Provide the (X, Y) coordinate of the cell's center where the given text is located.  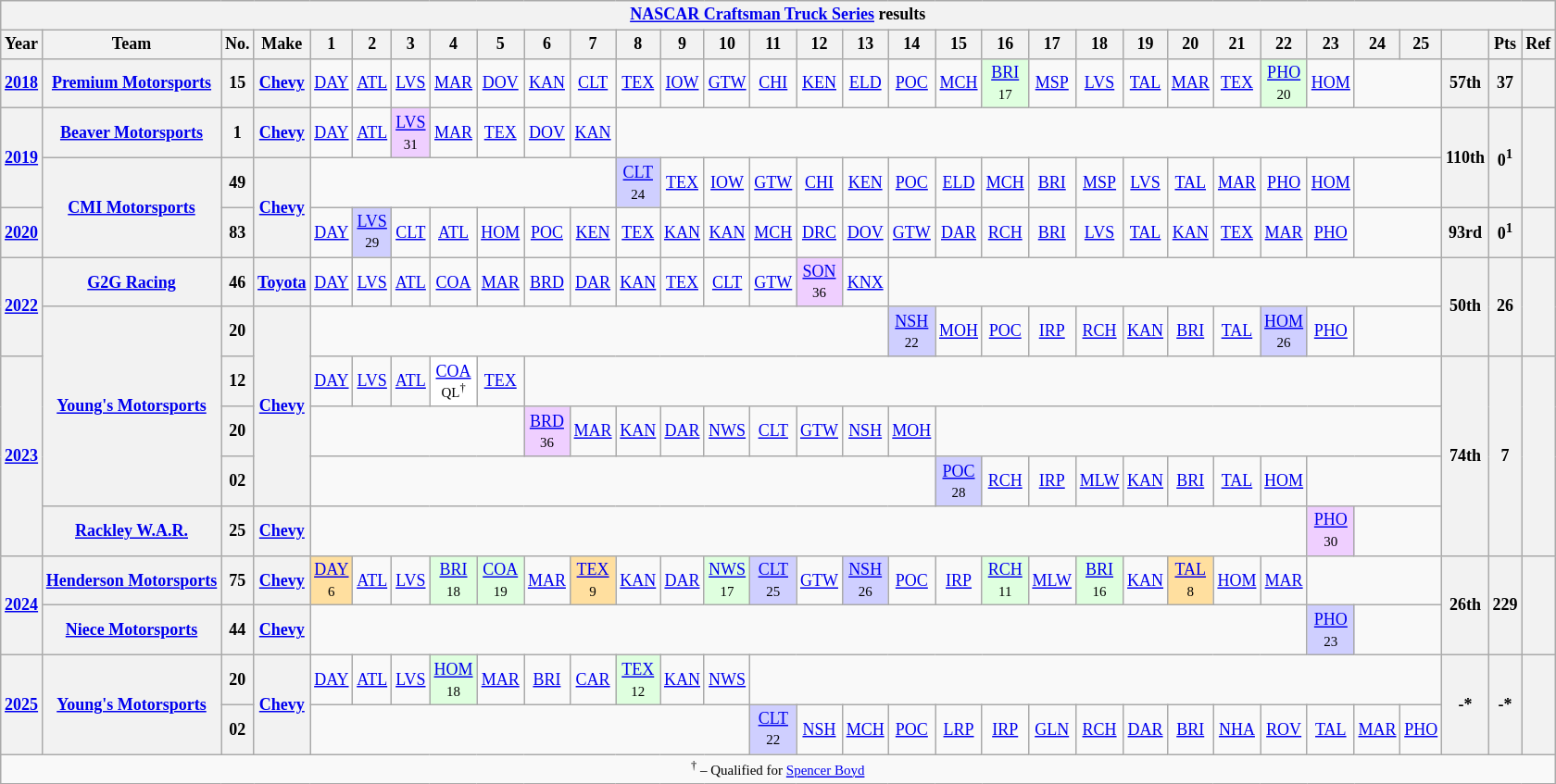
PHO23 (1330, 630)
10 (727, 44)
† – Qualified for Spencer Boyd (778, 769)
2025 (22, 705)
HOM26 (1284, 331)
75 (237, 580)
2022 (22, 307)
LVS31 (411, 133)
26 (1505, 307)
TEX9 (593, 580)
LRP (960, 729)
9 (683, 44)
CLT22 (773, 729)
83 (237, 232)
BRI18 (454, 580)
Make (282, 44)
CLT25 (773, 580)
Toyota (282, 282)
CLT24 (638, 182)
TAL8 (1190, 580)
NASCAR Craftsman Truck Series results (778, 15)
COA (454, 282)
14 (911, 44)
4 (454, 44)
RCH11 (1005, 580)
Niece Motorsports (132, 630)
16 (1005, 44)
50th (1465, 307)
Pts (1505, 44)
8 (638, 44)
NHA (1237, 729)
Beaver Motorsports (132, 133)
46 (237, 282)
22 (1284, 44)
2023 (22, 455)
2024 (22, 605)
COAQL† (454, 381)
Ref (1538, 44)
PHO20 (1284, 83)
DAY6 (332, 580)
HOM18 (454, 680)
11 (773, 44)
21 (1237, 44)
No. (237, 44)
BRD (547, 282)
KNX (865, 282)
BRI16 (1098, 580)
PHO30 (1330, 531)
23 (1330, 44)
LVS29 (372, 232)
57th (1465, 83)
5 (500, 44)
Premium Motorsports (132, 83)
G2G Racing (132, 282)
COA19 (500, 580)
Rackley W.A.R. (132, 531)
2 (372, 44)
DRC (820, 232)
17 (1052, 44)
110th (1465, 157)
18 (1098, 44)
13 (865, 44)
74th (1465, 455)
CMI Motorsports (132, 207)
3 (411, 44)
Henderson Motorsports (132, 580)
37 (1505, 83)
Team (132, 44)
NSH26 (865, 580)
SON36 (820, 282)
2019 (22, 157)
6 (547, 44)
GLN (1052, 729)
BRI17 (1005, 83)
2018 (22, 83)
44 (237, 630)
26th (1465, 605)
CAR (593, 680)
NWS17 (727, 580)
BRD36 (547, 431)
NSH22 (911, 331)
ROV (1284, 729)
93rd (1465, 232)
2020 (22, 232)
19 (1146, 44)
24 (1377, 44)
TEX12 (638, 680)
Year (22, 44)
229 (1505, 605)
POC28 (960, 481)
49 (237, 182)
